Return the [X, Y] coordinate for the center point of the cell that contains the specified text.  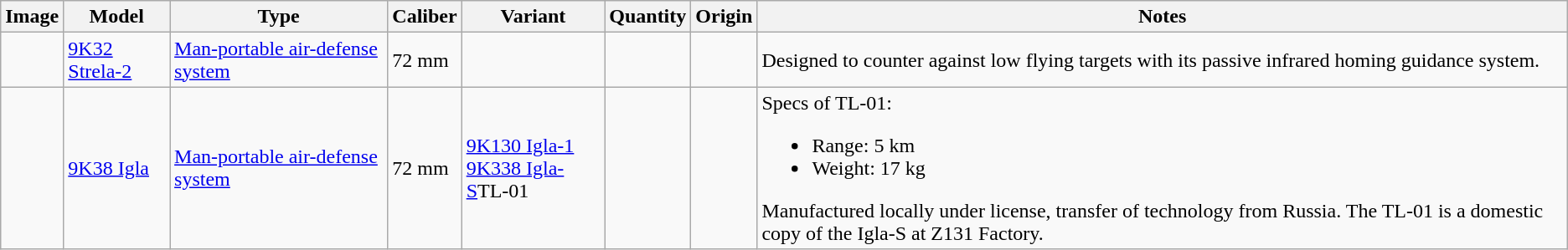
Variant [533, 17]
Designed to counter against low flying targets with its passive infrared homing guidance system. [1163, 60]
Type [279, 17]
Notes [1163, 17]
Quantity [648, 17]
Image [32, 17]
9K38 Igla [117, 168]
Origin [724, 17]
Model [117, 17]
Caliber [425, 17]
9K130 Igla-19K338 Igla-STL-01 [533, 168]
9K32 Strela-2 [117, 60]
